Detect which cell encompasses the target text, then output its [x, y] center coordinate. 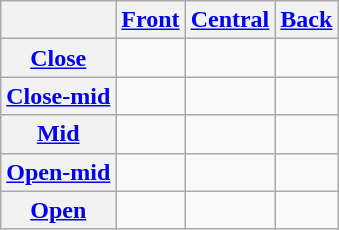
Mid [58, 134]
Close-mid [58, 96]
Open [58, 210]
Close [58, 58]
Back [306, 20]
Front [150, 20]
Open-mid [58, 172]
Central [230, 20]
